Pinpoint the cell where the given text exists, returning its (X, Y) midpoint coordinate. 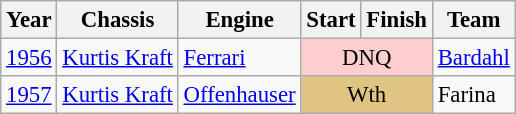
Chassis (118, 20)
Year (29, 20)
Offenhauser (240, 95)
1957 (29, 95)
Engine (240, 20)
Bardahl (474, 58)
Start (331, 20)
Farina (474, 95)
Team (474, 20)
Wth (366, 95)
1956 (29, 58)
Ferrari (240, 58)
Finish (396, 20)
DNQ (366, 58)
